Return the [x, y] coordinate for the center point of the cell that contains the specified text.  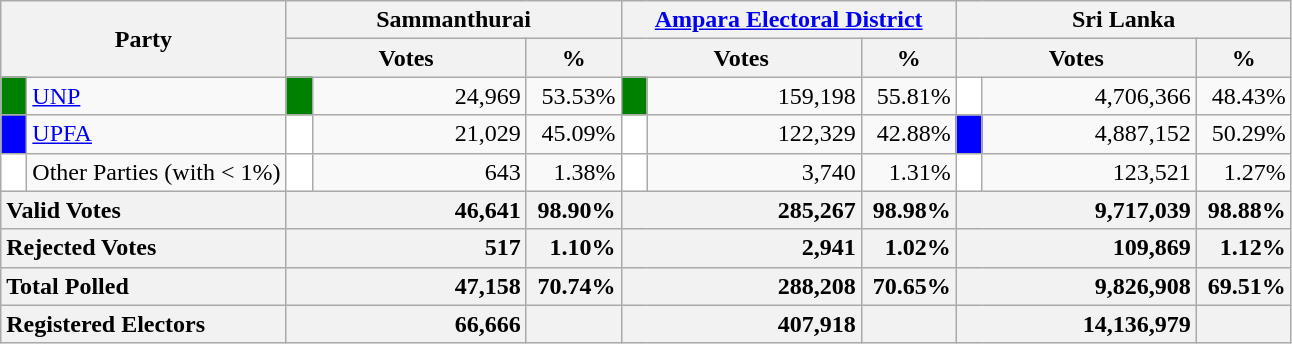
1.31% [908, 172]
47,158 [406, 286]
1.10% [574, 248]
517 [406, 248]
Total Polled [144, 286]
122,329 [754, 134]
123,521 [1089, 172]
21,029 [419, 134]
Sri Lanka [1124, 20]
285,267 [741, 210]
50.29% [1244, 134]
53.53% [574, 96]
4,887,152 [1089, 134]
Rejected Votes [144, 248]
UPFA [156, 134]
9,717,039 [1076, 210]
Ampara Electoral District [788, 20]
98.88% [1244, 210]
109,869 [1076, 248]
69.51% [1244, 286]
159,198 [754, 96]
1.12% [1244, 248]
Other Parties (with < 1%) [156, 172]
1.27% [1244, 172]
70.65% [908, 286]
98.98% [908, 210]
45.09% [574, 134]
1.02% [908, 248]
70.74% [574, 286]
288,208 [741, 286]
42.88% [908, 134]
48.43% [1244, 96]
14,136,979 [1076, 324]
Party [144, 39]
66,666 [406, 324]
3,740 [754, 172]
UNP [156, 96]
Valid Votes [144, 210]
Registered Electors [144, 324]
24,969 [419, 96]
55.81% [908, 96]
643 [419, 172]
2,941 [741, 248]
9,826,908 [1076, 286]
1.38% [574, 172]
98.90% [574, 210]
4,706,366 [1089, 96]
46,641 [406, 210]
Sammanthurai [454, 20]
407,918 [741, 324]
